Search for the cell housing the specified text and yield its [x, y] center coordinate. 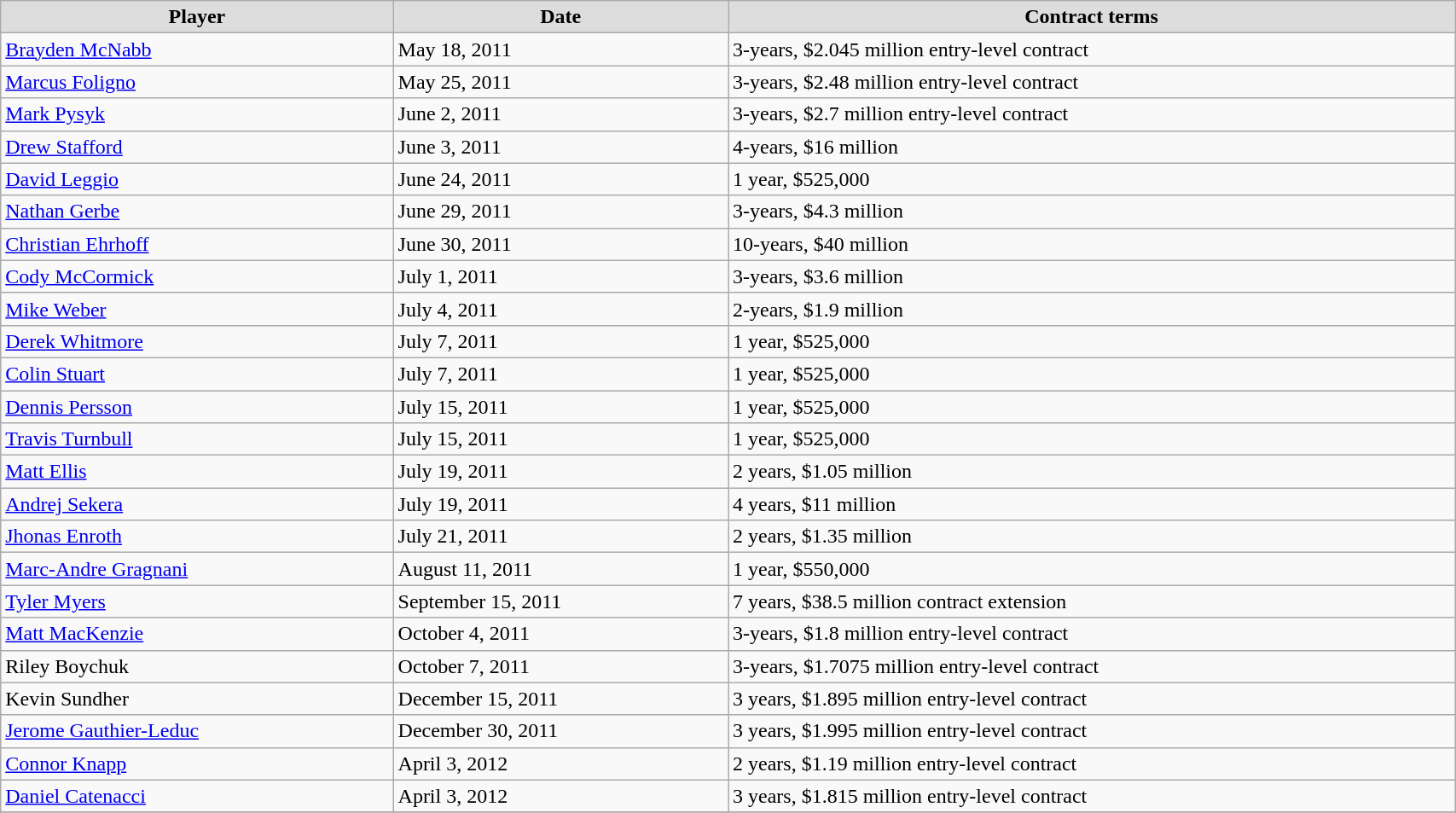
3-years, $2.7 million entry-level contract [1092, 114]
10-years, $40 million [1092, 244]
Contract terms [1092, 17]
August 11, 2011 [561, 569]
Matt MacKenzie [197, 634]
Player [197, 17]
Daniel Catenacci [197, 796]
Nathan Gerbe [197, 212]
Jerome Gauthier-Leduc [197, 731]
Date [561, 17]
Marcus Foligno [197, 82]
Cody McCormick [197, 276]
June 30, 2011 [561, 244]
December 30, 2011 [561, 731]
June 3, 2011 [561, 147]
July 21, 2011 [561, 537]
May 18, 2011 [561, 49]
David Leggio [197, 179]
1 year, $550,000 [1092, 569]
Tyler Myers [197, 601]
7 years, $38.5 million contract extension [1092, 601]
3-years, $2.045 million entry-level contract [1092, 49]
July 4, 2011 [561, 309]
Colin Stuart [197, 374]
3-years, $1.8 million entry-level contract [1092, 634]
3 years, $1.815 million entry-level contract [1092, 796]
May 25, 2011 [561, 82]
Dennis Persson [197, 407]
Andrej Sekera [197, 504]
October 4, 2011 [561, 634]
3-years, $4.3 million [1092, 212]
3 years, $1.995 million entry-level contract [1092, 731]
December 15, 2011 [561, 699]
June 24, 2011 [561, 179]
3-years, $2.48 million entry-level contract [1092, 82]
September 15, 2011 [561, 601]
4-years, $16 million [1092, 147]
Riley Boychuk [197, 666]
Kevin Sundher [197, 699]
3-years, $1.7075 million entry-level contract [1092, 666]
Travis Turnbull [197, 439]
Matt Ellis [197, 472]
Mike Weber [197, 309]
3 years, $1.895 million entry-level contract [1092, 699]
2-years, $1.9 million [1092, 309]
Derek Whitmore [197, 341]
Brayden McNabb [197, 49]
Christian Ehrhoff [197, 244]
Mark Pysyk [197, 114]
2 years, $1.19 million entry-level contract [1092, 764]
4 years, $11 million [1092, 504]
October 7, 2011 [561, 666]
Drew Stafford [197, 147]
July 1, 2011 [561, 276]
June 29, 2011 [561, 212]
June 2, 2011 [561, 114]
2 years, $1.05 million [1092, 472]
3-years, $3.6 million [1092, 276]
Connor Knapp [197, 764]
Marc-Andre Gragnani [197, 569]
Jhonas Enroth [197, 537]
2 years, $1.35 million [1092, 537]
